Detect which cell encompasses the target text, then output its (X, Y) center coordinate. 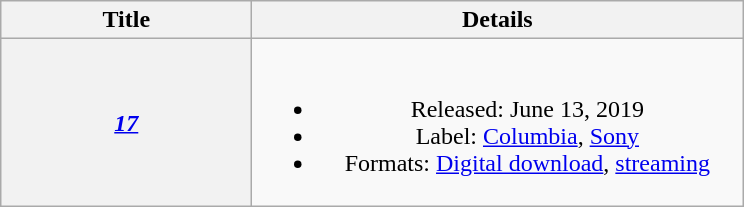
Released: June 13, 2019Label: Columbia, SonyFormats: Digital download, streaming (498, 122)
Title (126, 20)
17 (126, 122)
Details (498, 20)
